Capture the cell that displays the provided text and extract its [x, y] central coordinate. 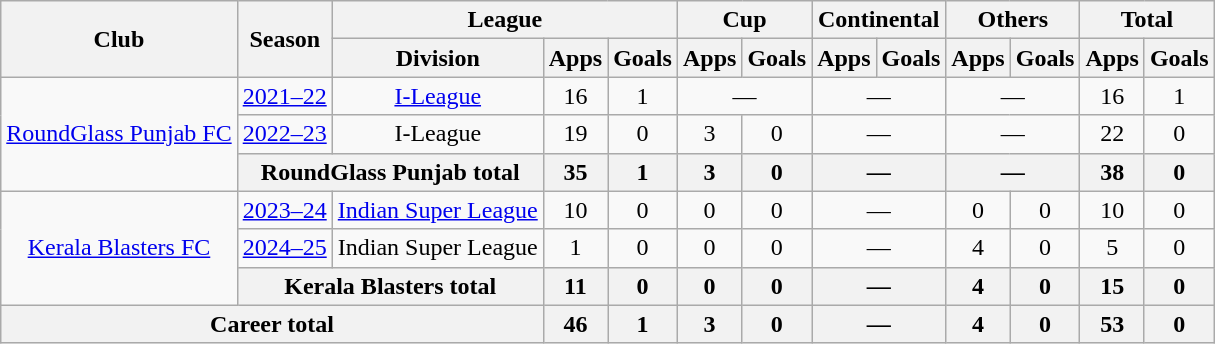
2023–24 [284, 210]
Club [119, 39]
Kerala Blasters FC [119, 248]
46 [575, 324]
38 [1112, 172]
53 [1112, 324]
Division [438, 58]
15 [1112, 286]
Others [1013, 20]
2024–25 [284, 248]
Career total [272, 324]
Season [284, 39]
5 [1112, 248]
Total [1147, 20]
2022–23 [284, 134]
2021–22 [284, 96]
Cup [744, 20]
Continental [879, 20]
League [504, 20]
35 [575, 172]
22 [1112, 134]
RoundGlass Punjab FC [119, 134]
RoundGlass Punjab total [390, 172]
Kerala Blasters total [390, 286]
11 [575, 286]
19 [575, 134]
